Extract the (x, y) coordinate from the center of the cell holding the provided text.  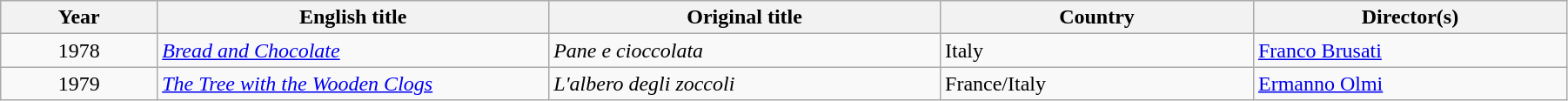
Pane e cioccolata (745, 50)
L'albero degli zoccoli (745, 84)
Director(s) (1410, 17)
1978 (79, 50)
Bread and Chocolate (353, 50)
Italy (1097, 50)
Year (79, 17)
1979 (79, 84)
Country (1097, 17)
The Tree with the Wooden Clogs (353, 84)
Ermanno Olmi (1410, 84)
France/Italy (1097, 84)
English title (353, 17)
Original title (745, 17)
Franco Brusati (1410, 50)
